Determine the [X, Y] coordinate at the center of the cell enclosing the given text.  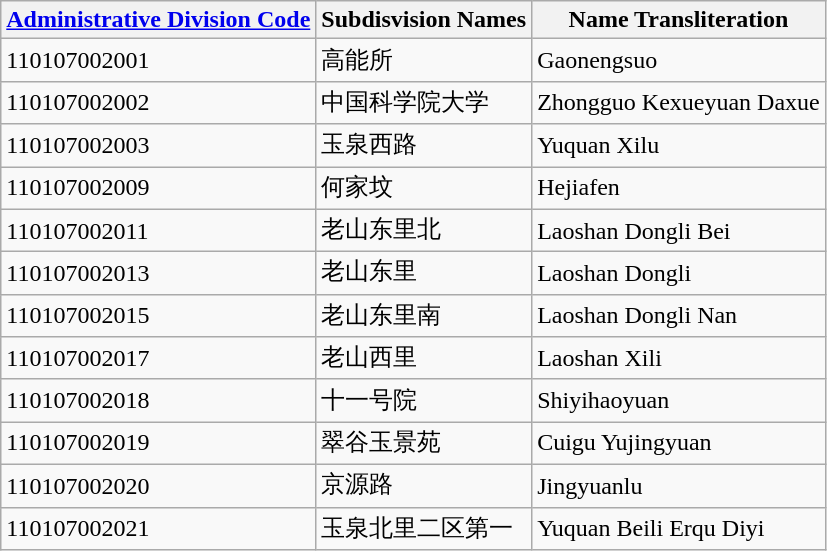
Yuquan Xilu [679, 146]
110107002020 [158, 486]
Laoshan Dongli Bei [679, 230]
110107002021 [158, 528]
中国科学院大学 [424, 102]
高能所 [424, 60]
110107002002 [158, 102]
老山东里北 [424, 230]
京源路 [424, 486]
Laoshan Dongli [679, 274]
玉泉北里二区第一 [424, 528]
十一号院 [424, 400]
老山东里 [424, 274]
110107002011 [158, 230]
110107002003 [158, 146]
Cuigu Yujingyuan [679, 444]
老山东里南 [424, 316]
110107002009 [158, 188]
Yuquan Beili Erqu Diyi [679, 528]
Name Transliteration [679, 20]
110107002001 [158, 60]
Gaonengsuo [679, 60]
Shiyihaoyuan [679, 400]
110107002018 [158, 400]
Laoshan Dongli Nan [679, 316]
Subdisvision Names [424, 20]
Hejiafen [679, 188]
Zhongguo Kexueyuan Daxue [679, 102]
110107002015 [158, 316]
老山西里 [424, 358]
110107002013 [158, 274]
110107002017 [158, 358]
Administrative Division Code [158, 20]
Jingyuanlu [679, 486]
Laoshan Xili [679, 358]
玉泉西路 [424, 146]
翠谷玉景苑 [424, 444]
何家坟 [424, 188]
110107002019 [158, 444]
